Return [x, y] of the center of cell containing provided text 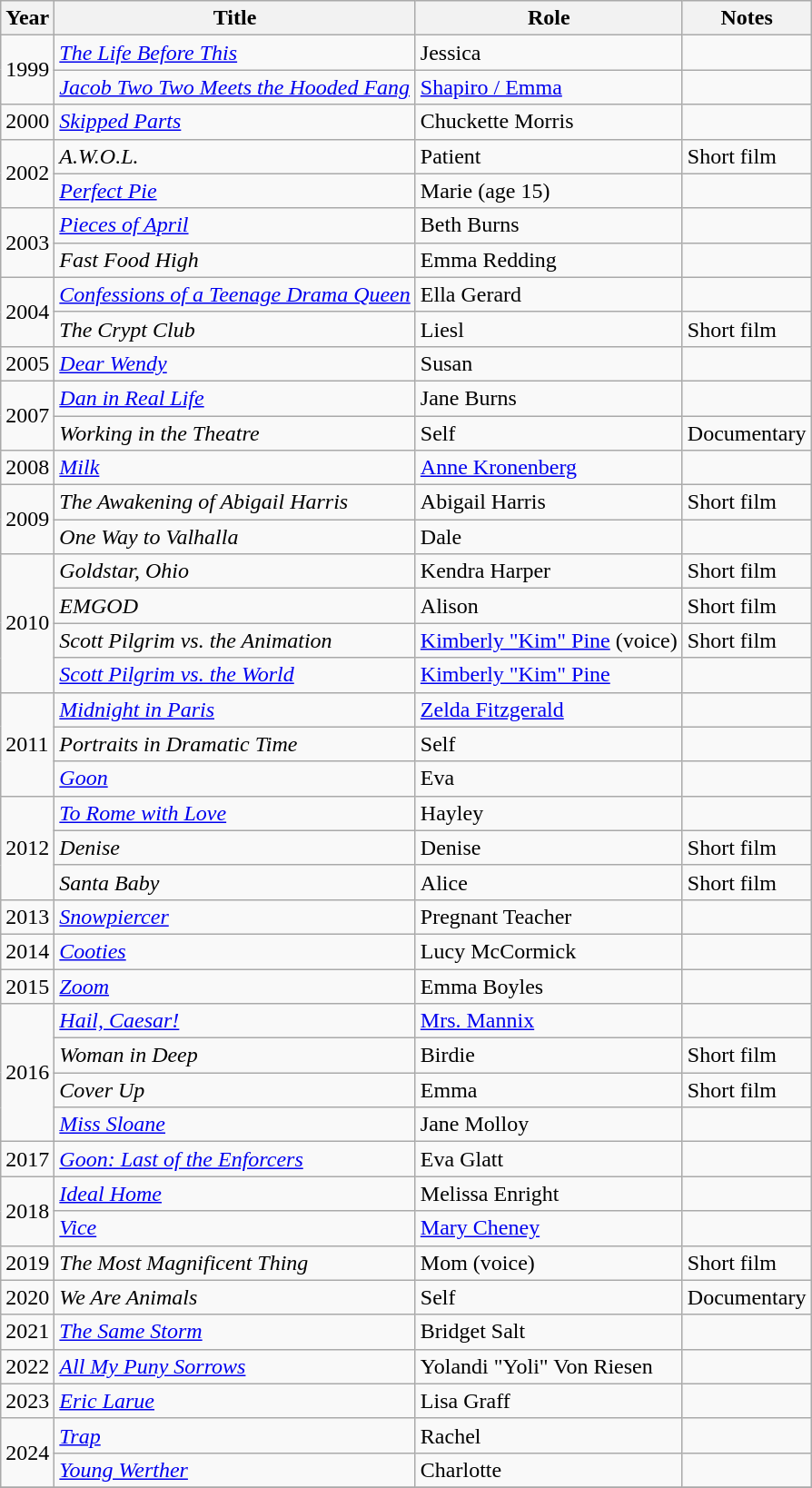
Rachel [549, 1435]
To Rome with Love [235, 813]
Hail, Caesar! [235, 1021]
2023 [27, 1401]
Jacob Two Two Meets the Hooded Fang [235, 87]
Eric Larue [235, 1401]
Shapiro / Emma [549, 87]
Bridget Salt [549, 1332]
Susan [549, 363]
Eva Glatt [549, 1159]
2010 [27, 623]
Fast Food High [235, 260]
2008 [27, 468]
Jessica [549, 53]
Confessions of a Teenage Drama Queen [235, 294]
Working in the Theatre [235, 433]
Lisa Graff [549, 1401]
Kimberly "Kim" Pine [549, 675]
Chuckette Morris [549, 122]
Hayley [549, 813]
2004 [27, 312]
Trap [235, 1435]
Eva [549, 779]
Marie (age 15) [549, 191]
Cover Up [235, 1090]
Perfect Pie [235, 191]
Emma Redding [549, 260]
Charlotte [549, 1470]
The Most Magnificent Thing [235, 1263]
Emma [549, 1090]
Ideal Home [235, 1194]
Young Werther [235, 1470]
2002 [27, 174]
Notes [747, 18]
Santa Baby [235, 882]
Patient [549, 156]
Snowpiercer [235, 917]
Dan in Real Life [235, 398]
Scott Pilgrim vs. the World [235, 675]
Liesl [549, 329]
Skipped Parts [235, 122]
Portraits in Dramatic Time [235, 744]
A.W.O.L. [235, 156]
Ella Gerard [549, 294]
2015 [27, 986]
Anne Kronenberg [549, 468]
Melissa Enright [549, 1194]
2024 [27, 1453]
We Are Animals [235, 1297]
Woman in Deep [235, 1056]
The Life Before This [235, 53]
2003 [27, 243]
The Same Storm [235, 1332]
Midnight in Paris [235, 709]
Dale [549, 537]
2017 [27, 1159]
Goldstar, Ohio [235, 571]
Mrs. Mannix [549, 1021]
Milk [235, 468]
EMGOD [235, 606]
Yolandi "Yoli" Von Riesen [549, 1366]
One Way to Valhalla [235, 537]
2021 [27, 1332]
Abigail Harris [549, 502]
2020 [27, 1297]
Birdie [549, 1056]
2013 [27, 917]
Miss Sloane [235, 1125]
Mary Cheney [549, 1228]
Jane Molloy [549, 1125]
Pregnant Teacher [549, 917]
Zoom [235, 986]
Zelda Fitzgerald [549, 709]
Title [235, 18]
Year [27, 18]
Cooties [235, 951]
Emma Boyles [549, 986]
Dear Wendy [235, 363]
Mom (voice) [549, 1263]
1999 [27, 70]
Pieces of April [235, 225]
2011 [27, 744]
The Awakening of Abigail Harris [235, 502]
2012 [27, 848]
2016 [27, 1073]
Vice [235, 1228]
Kimberly "Kim" Pine (voice) [549, 640]
2005 [27, 363]
All My Puny Sorrows [235, 1366]
2018 [27, 1211]
2014 [27, 951]
Goon: Last of the Enforcers [235, 1159]
2007 [27, 415]
Beth Burns [549, 225]
Alison [549, 606]
2022 [27, 1366]
Scott Pilgrim vs. the Animation [235, 640]
The Crypt Club [235, 329]
Lucy McCormick [549, 951]
Jane Burns [549, 398]
2009 [27, 520]
Role [549, 18]
2019 [27, 1263]
Goon [235, 779]
Kendra Harper [549, 571]
Alice [549, 882]
2000 [27, 122]
